Output the [x, y] coordinate of the center of the cell containing the given text.  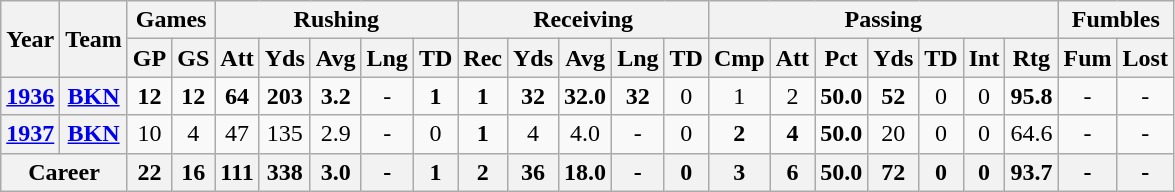
GP [149, 58]
Passing [883, 20]
3.2 [336, 96]
Rtg [1032, 58]
Year [30, 39]
338 [284, 172]
Career [64, 172]
18.0 [586, 172]
Receiving [584, 20]
47 [237, 134]
72 [894, 172]
64 [237, 96]
Fumbles [1116, 20]
Games [170, 20]
32.0 [586, 96]
6 [792, 172]
Team [94, 39]
1936 [30, 96]
135 [284, 134]
203 [284, 96]
Rec [483, 58]
Lost [1145, 58]
52 [894, 96]
Cmp [739, 58]
10 [149, 134]
2.9 [336, 134]
3.0 [336, 172]
16 [194, 172]
Int [984, 58]
Pct [842, 58]
Fum [1088, 58]
93.7 [1032, 172]
95.8 [1032, 96]
3 [739, 172]
GS [194, 58]
4.0 [586, 134]
Rushing [336, 20]
1937 [30, 134]
22 [149, 172]
64.6 [1032, 134]
20 [894, 134]
36 [532, 172]
111 [237, 172]
